Identify which cell holds the provided text, then report its (x, y) central coordinate. 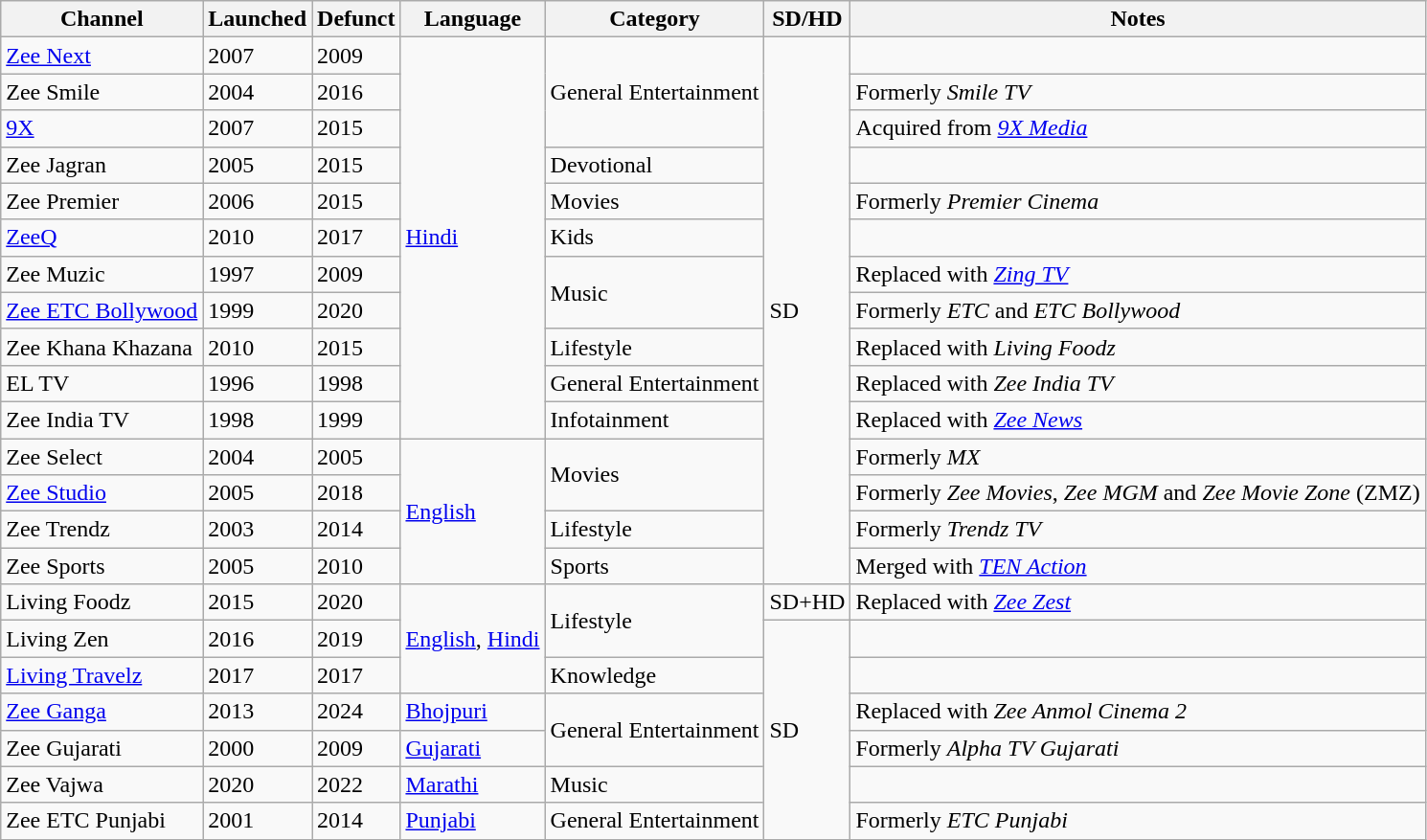
English, Hindi (473, 639)
Replaced with Zee Anmol Cinema 2 (1138, 712)
Zee Ganga (102, 712)
ZeeQ (102, 238)
Living Travelz (102, 675)
2018 (356, 493)
Notes (1138, 19)
2001 (258, 821)
Zee Sports (102, 566)
Replaced with Zee News (1138, 420)
Bhojpuri (473, 712)
2022 (356, 784)
2003 (258, 530)
Launched (258, 19)
Zee Vajwa (102, 784)
Formerly Zee Movies, Zee MGM and Zee Movie Zone (ZMZ) (1138, 493)
Zee Trendz (102, 530)
Zee Gujarati (102, 748)
Acquired from 9X Media (1138, 128)
SD+HD (807, 602)
Formerly ETC Punjabi (1138, 821)
Replaced with Zing TV (1138, 274)
2019 (356, 639)
Formerly Trendz TV (1138, 530)
Knowledge (655, 675)
English (473, 511)
Sports (655, 566)
2024 (356, 712)
2006 (258, 201)
Zee Studio (102, 493)
Infotainment (655, 420)
1996 (258, 383)
Merged with TEN Action (1138, 566)
Kids (655, 238)
Zee Smile (102, 92)
Replaced with Zee India TV (1138, 383)
Formerly Alpha TV Gujarati (1138, 748)
Formerly Smile TV (1138, 92)
Category (655, 19)
Gujarati (473, 748)
2000 (258, 748)
Replaced with Zee Zest (1138, 602)
Defunct (356, 19)
Replaced with Living Foodz (1138, 347)
EL TV (102, 383)
Living Foodz (102, 602)
Punjabi (473, 821)
Devotional (655, 165)
SD/HD (807, 19)
Zee Premier (102, 201)
9X (102, 128)
Living Zen (102, 639)
Zee Select (102, 457)
Formerly MX (1138, 457)
Zee India TV (102, 420)
Zee ETC Bollywood (102, 310)
Language (473, 19)
Zee ETC Punjabi (102, 821)
Formerly Premier Cinema (1138, 201)
Marathi (473, 784)
2013 (258, 712)
Formerly ETC and ETC Bollywood (1138, 310)
Zee Next (102, 56)
Zee Khana Khazana (102, 347)
1997 (258, 274)
Zee Jagran (102, 165)
Zee Muzic (102, 274)
Hindi (473, 238)
Channel (102, 19)
